Provide the (x, y) coordinate of the cell's center where the given text is located.  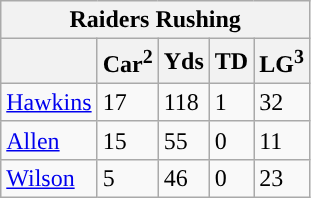
Raiders Rushing (156, 20)
32 (282, 102)
TD (231, 62)
55 (184, 140)
1 (231, 102)
11 (282, 140)
23 (282, 178)
5 (128, 178)
Yds (184, 62)
118 (184, 102)
17 (128, 102)
15 (128, 140)
Car2 (128, 62)
46 (184, 178)
Wilson (49, 178)
Allen (49, 140)
Hawkins (49, 102)
LG3 (282, 62)
